Pinpoint the cell where the given text exists, returning its (X, Y) midpoint coordinate. 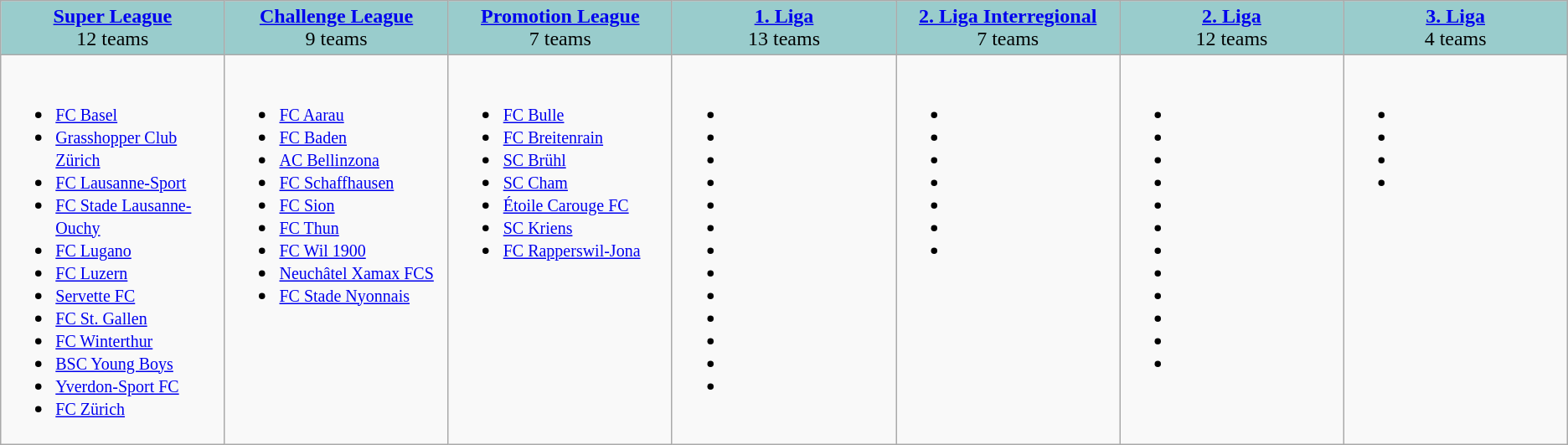
2. Liga Interregional7 teams (1008, 28)
1. Liga13 teams (784, 28)
Promotion League7 teams (560, 28)
FC BulleFC BreitenrainSC BrühlSC ChamÉtoile Carouge FCSC KriensFC Rapperswil-Jona (560, 250)
2. Liga12 teams (1231, 28)
Challenge League9 teams (337, 28)
Super League12 teams (112, 28)
FC AarauFC BadenAC BellinzonaFC SchaffhausenFC SionFC ThunFC Wil 1900Neuchâtel Xamax FCSFC Stade Nyonnais (337, 250)
3. Liga4 teams (1456, 28)
